Search for the cell housing the specified text and yield its [x, y] center coordinate. 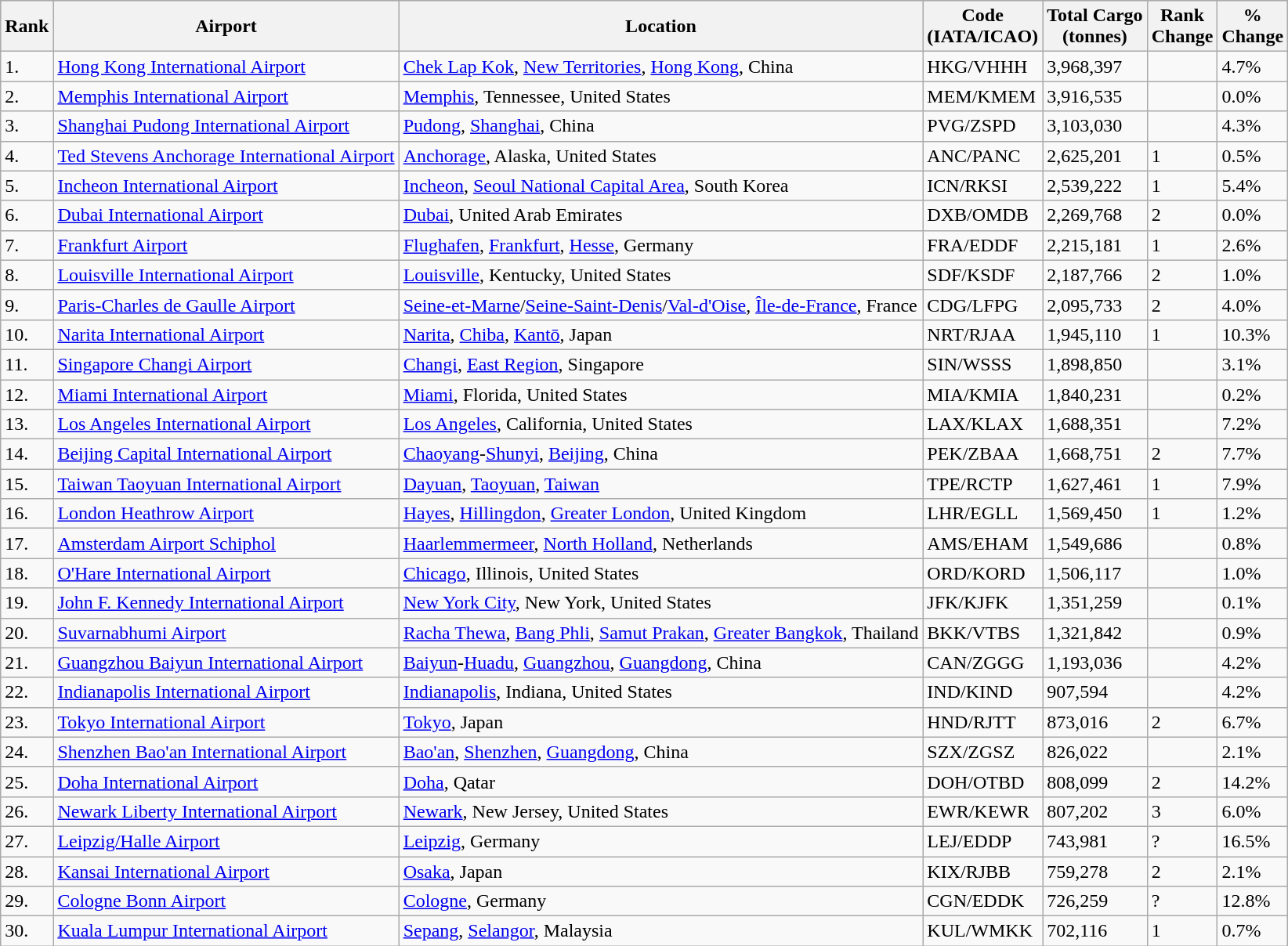
0.5% [1253, 156]
Cologne, Germany [661, 901]
CDG/LFPG [982, 305]
Miami, Florida, United States [661, 394]
ORD/KORD [982, 573]
2,187,766 [1095, 275]
11. [27, 364]
2,625,201 [1095, 156]
3,968,397 [1095, 67]
7.2% [1253, 424]
6.0% [1253, 811]
Guangzhou Baiyun International Airport [226, 663]
IND/KIND [982, 692]
TPE/RCTP [982, 484]
Code(IATA/ICAO) [982, 27]
RankChange [1182, 27]
FRA/EDDF [982, 245]
Ted Stevens Anchorage International Airport [226, 156]
Miami International Airport [226, 394]
15. [27, 484]
Tokyo International Airport [226, 722]
Dubai, United Arab Emirates [661, 215]
22. [27, 692]
MEM/KMEM [982, 96]
0.2% [1253, 394]
Taiwan Taoyuan International Airport [226, 484]
14.2% [1253, 782]
LHR/EGLL [982, 514]
Shanghai Pudong International Airport [226, 126]
1,688,351 [1095, 424]
SDF/KSDF [982, 275]
London Heathrow Airport [226, 514]
Cologne Bonn Airport [226, 901]
Narita, Chiba, Kantō, Japan [661, 334]
Sepang, Selangor, Malaysia [661, 931]
Newark Liberty International Airport [226, 811]
Louisville International Airport [226, 275]
Baiyun-Huadu, Guangzhou, Guangdong, China [661, 663]
DXB/OMDB [982, 215]
DOH/OTBD [982, 782]
1,549,686 [1095, 543]
Suvarnabhumi Airport [226, 633]
1,321,842 [1095, 633]
3. [27, 126]
Dubai International Airport [226, 215]
3,103,030 [1095, 126]
LEJ/EDDP [982, 841]
9. [27, 305]
Location [661, 27]
KUL/WMKK [982, 931]
24. [27, 752]
6.7% [1253, 722]
Anchorage, Alaska, United States [661, 156]
10. [27, 334]
Los Angeles, California, United States [661, 424]
28. [27, 872]
Shenzhen Bao'an International Airport [226, 752]
873,016 [1095, 722]
Airport [226, 27]
Incheon International Airport [226, 186]
New York City, New York, United States [661, 603]
Beijing Capital International Airport [226, 454]
1,898,850 [1095, 364]
0.7% [1253, 931]
SZX/ZGSZ [982, 752]
Chicago, Illinois, United States [661, 573]
807,202 [1095, 811]
726,259 [1095, 901]
CGN/EDDK [982, 901]
1,351,259 [1095, 603]
Tokyo, Japan [661, 722]
O'Hare International Airport [226, 573]
Flughafen, Frankfurt, Hesse, Germany [661, 245]
Kansai International Airport [226, 872]
2.6% [1253, 245]
NRT/RJAA [982, 334]
Kuala Lumpur International Airport [226, 931]
Memphis International Airport [226, 96]
Incheon, Seoul National Capital Area, South Korea [661, 186]
3 [1182, 811]
Osaka, Japan [661, 872]
20. [27, 633]
1,668,751 [1095, 454]
Changi, East Region, Singapore [661, 364]
7.9% [1253, 484]
2,269,768 [1095, 215]
1,627,461 [1095, 484]
Amsterdam Airport Schiphol [226, 543]
Newark, New Jersey, United States [661, 811]
Chaoyang-Shunyi, Beijing, China [661, 454]
19. [27, 603]
John F. Kennedy International Airport [226, 603]
13. [27, 424]
17. [27, 543]
5. [27, 186]
CAN/ZGGG [982, 663]
14. [27, 454]
2,095,733 [1095, 305]
Hong Kong International Airport [226, 67]
Doha International Airport [226, 782]
%Change [1253, 27]
Singapore Changi Airport [226, 364]
7. [27, 245]
Bao'an, Shenzhen, Guangdong, China [661, 752]
Seine-et-Marne/Seine-Saint-Denis/Val-d'Oise, Île-de-France, France [661, 305]
ICN/RKSI [982, 186]
0.9% [1253, 633]
PEK/ZBAA [982, 454]
1,193,036 [1095, 663]
26. [27, 811]
Indianapolis International Airport [226, 692]
6. [27, 215]
Total Cargo(tonnes) [1095, 27]
1,945,110 [1095, 334]
1.2% [1253, 514]
12. [27, 394]
30. [27, 931]
2. [27, 96]
MIA/KMIA [982, 394]
Memphis, Tennessee, United States [661, 96]
Haarlemmermeer, North Holland, Netherlands [661, 543]
4. [27, 156]
Dayuan, Taoyuan, Taiwan [661, 484]
LAX/KLAX [982, 424]
4.7% [1253, 67]
Chek Lap Kok, New Territories, Hong Kong, China [661, 67]
Racha Thewa, Bang Phli, Samut Prakan, Greater Bangkok, Thailand [661, 633]
HND/RJTT [982, 722]
HKG/VHHH [982, 67]
Doha, Qatar [661, 782]
7.7% [1253, 454]
0.1% [1253, 603]
Paris-Charles de Gaulle Airport [226, 305]
5.4% [1253, 186]
Louisville, Kentucky, United States [661, 275]
Hayes, Hillingdon, Greater London, United Kingdom [661, 514]
JFK/KJFK [982, 603]
743,981 [1095, 841]
1,506,117 [1095, 573]
Leipzig, Germany [661, 841]
Pudong, Shanghai, China [661, 126]
808,099 [1095, 782]
4.0% [1253, 305]
3,916,535 [1095, 96]
1,569,450 [1095, 514]
18. [27, 573]
SIN/WSSS [982, 364]
Leipzig/Halle Airport [226, 841]
12.8% [1253, 901]
Los Angeles International Airport [226, 424]
16. [27, 514]
KIX/RJBB [982, 872]
1,840,231 [1095, 394]
21. [27, 663]
4.3% [1253, 126]
ANC/PANC [982, 156]
3.1% [1253, 364]
0.8% [1253, 543]
16.5% [1253, 841]
Indianapolis, Indiana, United States [661, 692]
25. [27, 782]
2,215,181 [1095, 245]
27. [27, 841]
10.3% [1253, 334]
702,116 [1095, 931]
BKK/VTBS [982, 633]
759,278 [1095, 872]
PVG/ZSPD [982, 126]
23. [27, 722]
2,539,222 [1095, 186]
907,594 [1095, 692]
Rank [27, 27]
Narita International Airport [226, 334]
1. [27, 67]
AMS/EHAM [982, 543]
29. [27, 901]
EWR/KEWR [982, 811]
826,022 [1095, 752]
8. [27, 275]
Frankfurt Airport [226, 245]
